Output the (X, Y) coordinate of the center of the cell containing the given text.  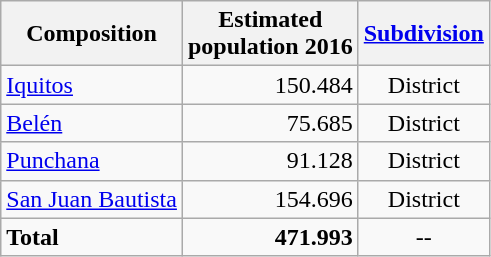
471.993 (270, 237)
Estimated population 2016 (270, 34)
91.128 (270, 161)
Iquitos (92, 85)
Punchana (92, 161)
150.484 (270, 85)
154.696 (270, 199)
San Juan Bautista (92, 199)
75.685 (270, 123)
Composition (92, 34)
Belén (92, 123)
-- (424, 237)
Total (92, 237)
Subdivision (424, 34)
